Detect which cell encompasses the target text, then output its [x, y] center coordinate. 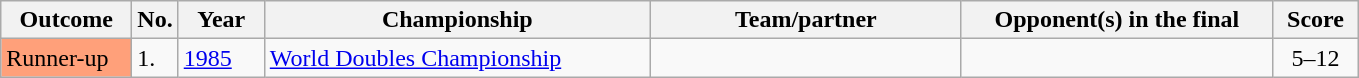
World Doubles Championship [457, 58]
Year [221, 20]
Score [1315, 20]
Opponent(s) in the final [1116, 20]
Outcome [66, 20]
No. [155, 20]
Team/partner [806, 20]
1985 [221, 58]
Runner-up [66, 58]
1. [155, 58]
Championship [457, 20]
5–12 [1315, 58]
